Find where the given text appears and provide that cell's center as (x, y) coordinate. 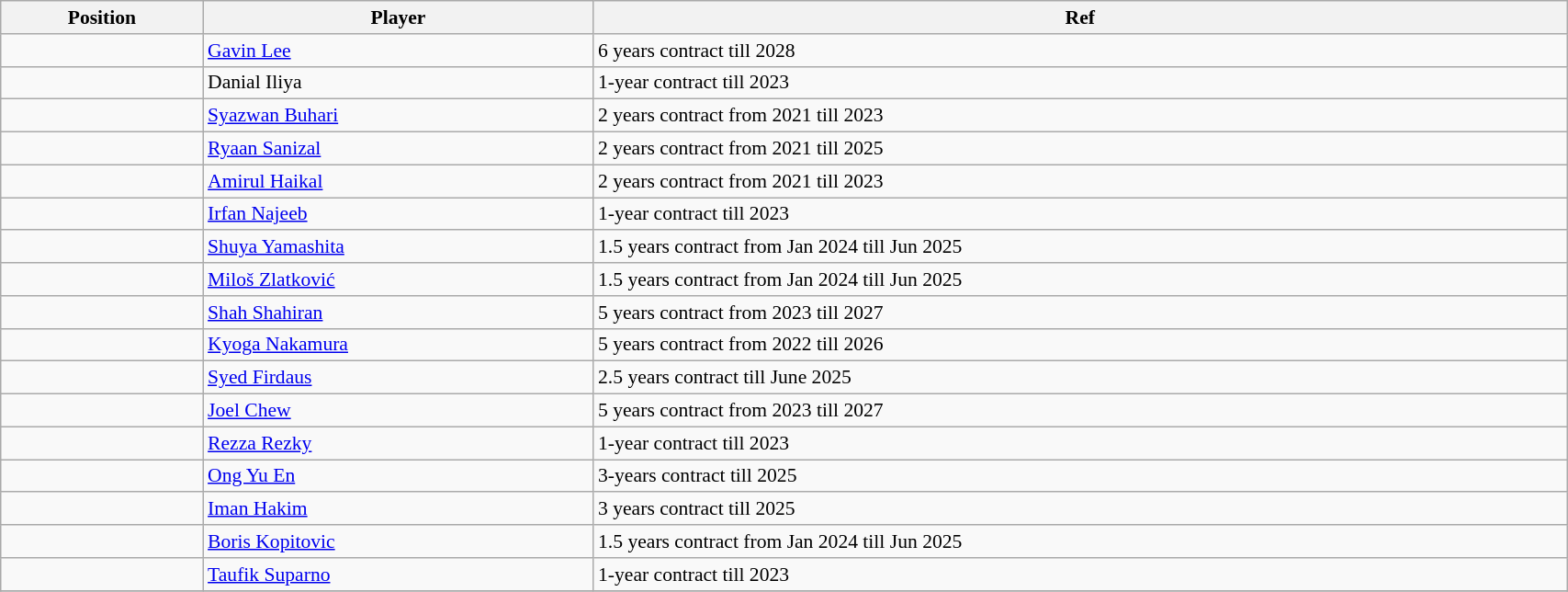
Taufik Suparno (399, 575)
Boris Kopitovic (399, 541)
Syed Firdaus (399, 378)
Amirul Haikal (399, 181)
Kyoga Nakamura (399, 345)
2.5 years contract till June 2025 (1080, 378)
Danial Iliya (399, 83)
Ryaan Sanizal (399, 149)
Rezza Rezky (399, 443)
2 years contract from 2021 till 2025 (1080, 149)
Player (399, 17)
Irfan Najeeb (399, 214)
Shuya Yamashita (399, 247)
3 years contract till 2025 (1080, 509)
Gavin Lee (399, 51)
Ong Yu En (399, 476)
Syazwan Buhari (399, 116)
5 years contract from 2022 till 2026 (1080, 345)
Joel Chew (399, 411)
3-years contract till 2025 (1080, 476)
Iman Hakim (399, 509)
Position (102, 17)
Miloš Zlatković (399, 279)
Shah Shahiran (399, 313)
Ref (1080, 17)
6 years contract till 2028 (1080, 51)
